Return [x, y] of the center of cell containing provided text 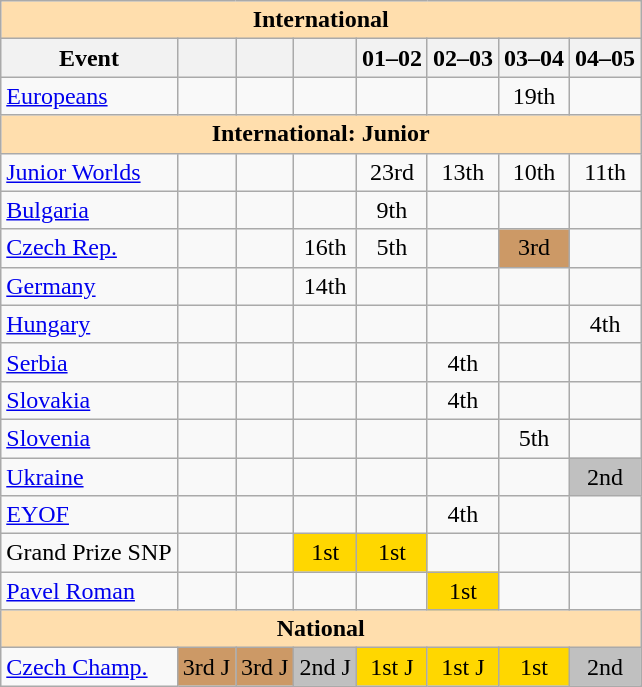
Junior Worlds [89, 172]
Slovenia [89, 438]
23rd [392, 172]
16th [325, 248]
Event [89, 58]
Germany [89, 286]
9th [392, 210]
Europeans [89, 96]
Slovakia [89, 400]
Ukraine [89, 477]
Pavel Roman [89, 591]
02–03 [462, 58]
Serbia [89, 362]
03–04 [534, 58]
Hungary [89, 324]
2nd J [325, 667]
10th [534, 172]
01–02 [392, 58]
International: Junior [321, 134]
National [321, 629]
19th [534, 96]
Grand Prize SNP [89, 553]
13th [462, 172]
EYOF [89, 515]
Czech Champ. [89, 667]
3rd [534, 248]
Bulgaria [89, 210]
International [321, 20]
04–05 [606, 58]
11th [606, 172]
14th [325, 286]
Czech Rep. [89, 248]
